Provide the [X, Y] coordinate of the cell's center where the given text is located.  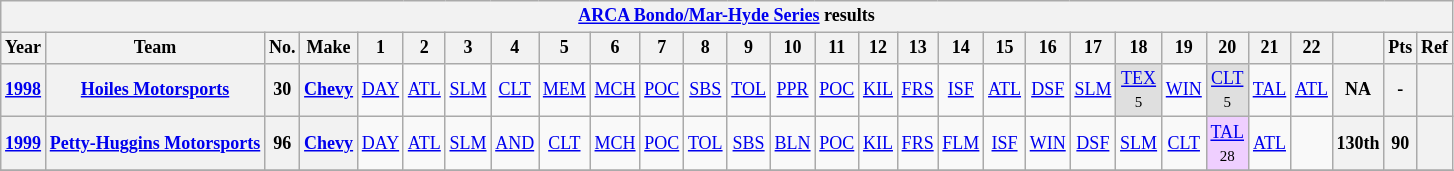
13 [918, 48]
- [1400, 90]
Year [24, 48]
Make [329, 48]
Petty-Huggins Motorsports [154, 144]
6 [615, 48]
8 [706, 48]
1 [380, 48]
TAL [1269, 90]
15 [1005, 48]
7 [662, 48]
12 [878, 48]
FLM [961, 144]
Pts [1400, 48]
9 [748, 48]
17 [1093, 48]
30 [282, 90]
TAL28 [1227, 144]
ARCA Bondo/Mar-Hyde Series results [727, 16]
19 [1184, 48]
96 [282, 144]
130th [1358, 144]
PPR [792, 90]
14 [961, 48]
3 [468, 48]
MEM [565, 90]
No. [282, 48]
Hoiles Motorsports [154, 90]
BLN [792, 144]
90 [1400, 144]
5 [565, 48]
TEX5 [1139, 90]
1999 [24, 144]
18 [1139, 48]
16 [1048, 48]
1998 [24, 90]
20 [1227, 48]
AND [515, 144]
Team [154, 48]
2 [424, 48]
Ref [1435, 48]
21 [1269, 48]
11 [837, 48]
4 [515, 48]
10 [792, 48]
CLT5 [1227, 90]
NA [1358, 90]
22 [1312, 48]
